Pinpoint the cell where the given text exists, returning its [x, y] midpoint coordinate. 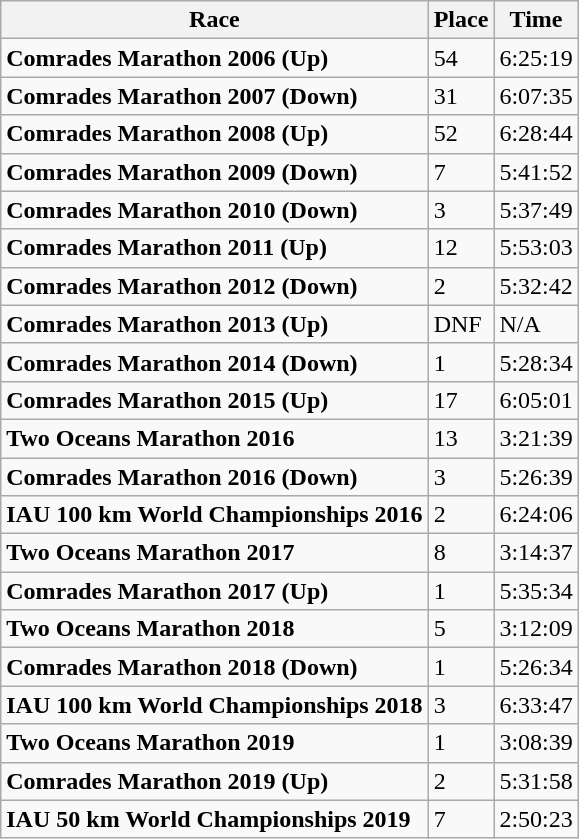
Comrades Marathon 2014 (Down) [214, 362]
5:41:52 [536, 172]
13 [461, 438]
5:26:39 [536, 477]
Comrades Marathon 2013 (Up) [214, 324]
3:14:37 [536, 553]
5:28:34 [536, 362]
N/A [536, 324]
Race [214, 20]
5:37:49 [536, 210]
12 [461, 248]
3:12:09 [536, 629]
5:53:03 [536, 248]
Two Oceans Marathon 2019 [214, 743]
Comrades Marathon 2010 (Down) [214, 210]
6:25:19 [536, 58]
Comrades Marathon 2016 (Down) [214, 477]
Comrades Marathon 2008 (Up) [214, 134]
IAU 100 km World Championships 2016 [214, 515]
Comrades Marathon 2007 (Down) [214, 96]
6:33:47 [536, 705]
3:21:39 [536, 438]
6:07:35 [536, 96]
IAU 50 km World Championships 2019 [214, 819]
Comrades Marathon 2019 (Up) [214, 781]
Comrades Marathon 2017 (Up) [214, 591]
Comrades Marathon 2012 (Down) [214, 286]
31 [461, 96]
54 [461, 58]
5:31:58 [536, 781]
17 [461, 400]
5:26:34 [536, 667]
Two Oceans Marathon 2017 [214, 553]
Time [536, 20]
6:28:44 [536, 134]
DNF [461, 324]
Comrades Marathon 2018 (Down) [214, 667]
5 [461, 629]
Comrades Marathon 2006 (Up) [214, 58]
8 [461, 553]
Two Oceans Marathon 2016 [214, 438]
Two Oceans Marathon 2018 [214, 629]
IAU 100 km World Championships 2018 [214, 705]
Comrades Marathon 2009 (Down) [214, 172]
2:50:23 [536, 819]
6:24:06 [536, 515]
3:08:39 [536, 743]
Comrades Marathon 2015 (Up) [214, 400]
6:05:01 [536, 400]
52 [461, 134]
Comrades Marathon 2011 (Up) [214, 248]
5:32:42 [536, 286]
Place [461, 20]
5:35:34 [536, 591]
